Extract the (x, y) coordinate from the center of the cell holding the provided text.  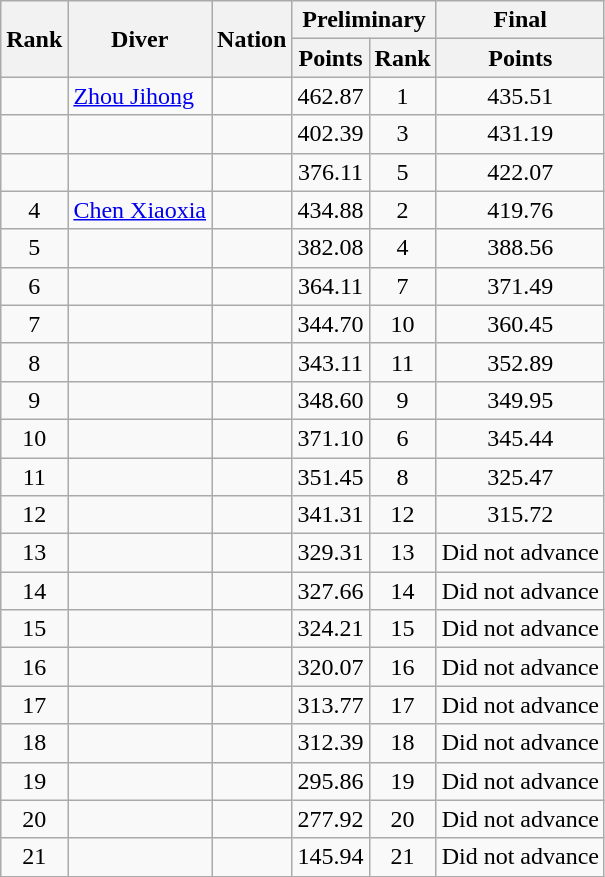
349.95 (520, 400)
312.39 (330, 743)
313.77 (330, 705)
295.86 (330, 781)
Final (520, 20)
351.45 (330, 477)
434.88 (330, 210)
435.51 (520, 96)
371.49 (520, 286)
Chen Xiaoxia (140, 210)
462.87 (330, 96)
315.72 (520, 515)
Zhou Jihong (140, 96)
419.76 (520, 210)
324.21 (330, 629)
Nation (252, 39)
431.19 (520, 134)
371.10 (330, 438)
329.31 (330, 553)
Preliminary (364, 20)
145.94 (330, 857)
352.89 (520, 362)
364.11 (330, 286)
Diver (140, 39)
2 (402, 210)
325.47 (520, 477)
360.45 (520, 324)
376.11 (330, 172)
320.07 (330, 667)
341.31 (330, 515)
402.39 (330, 134)
343.11 (330, 362)
327.66 (330, 591)
382.08 (330, 248)
277.92 (330, 819)
345.44 (520, 438)
344.70 (330, 324)
348.60 (330, 400)
422.07 (520, 172)
388.56 (520, 248)
1 (402, 96)
3 (402, 134)
